Output the (x, y) coordinate of the center of the cell containing the given text.  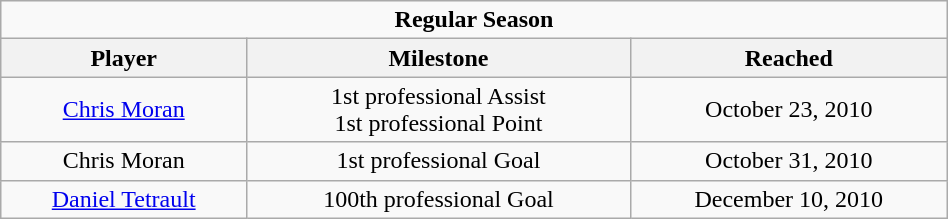
Player (124, 58)
December 10, 2010 (788, 199)
Milestone (439, 58)
October 23, 2010 (788, 110)
1st professional Goal (439, 161)
1st professional Assist 1st professional Point (439, 110)
Reached (788, 58)
Daniel Tetrault (124, 199)
October 31, 2010 (788, 161)
100th professional Goal (439, 199)
Regular Season (474, 20)
